Scan for the cell matching the given text and deliver its (x, y) coordinate at center. 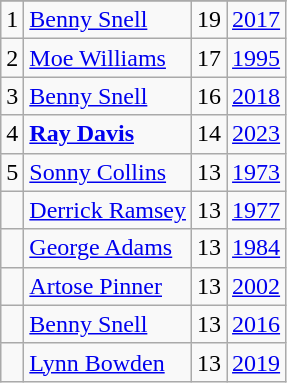
2018 (256, 96)
2019 (256, 362)
Derrick Ramsey (108, 210)
2002 (256, 286)
2023 (256, 134)
2017 (256, 20)
4 (12, 134)
16 (208, 96)
George Adams (108, 248)
19 (208, 20)
1973 (256, 172)
Moe Williams (108, 58)
Artose Pinner (108, 286)
Lynn Bowden (108, 362)
1 (12, 20)
1984 (256, 248)
Sonny Collins (108, 172)
3 (12, 96)
1995 (256, 58)
17 (208, 58)
Ray Davis (108, 134)
1977 (256, 210)
2 (12, 58)
5 (12, 172)
14 (208, 134)
2016 (256, 324)
